Detect which cell encompasses the target text, then output its [x, y] center coordinate. 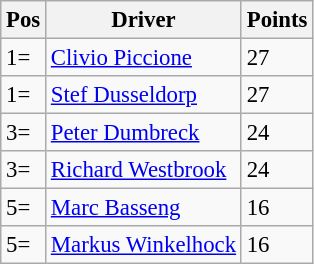
Marc Basseng [144, 208]
Stef Dusseldorp [144, 95]
Richard Westbrook [144, 170]
Driver [144, 20]
Pos [24, 20]
Peter Dumbreck [144, 133]
Markus Winkelhock [144, 245]
Clivio Piccione [144, 58]
Points [276, 20]
